Return the [X, Y] coordinate for the center point of the cell that contains the specified text.  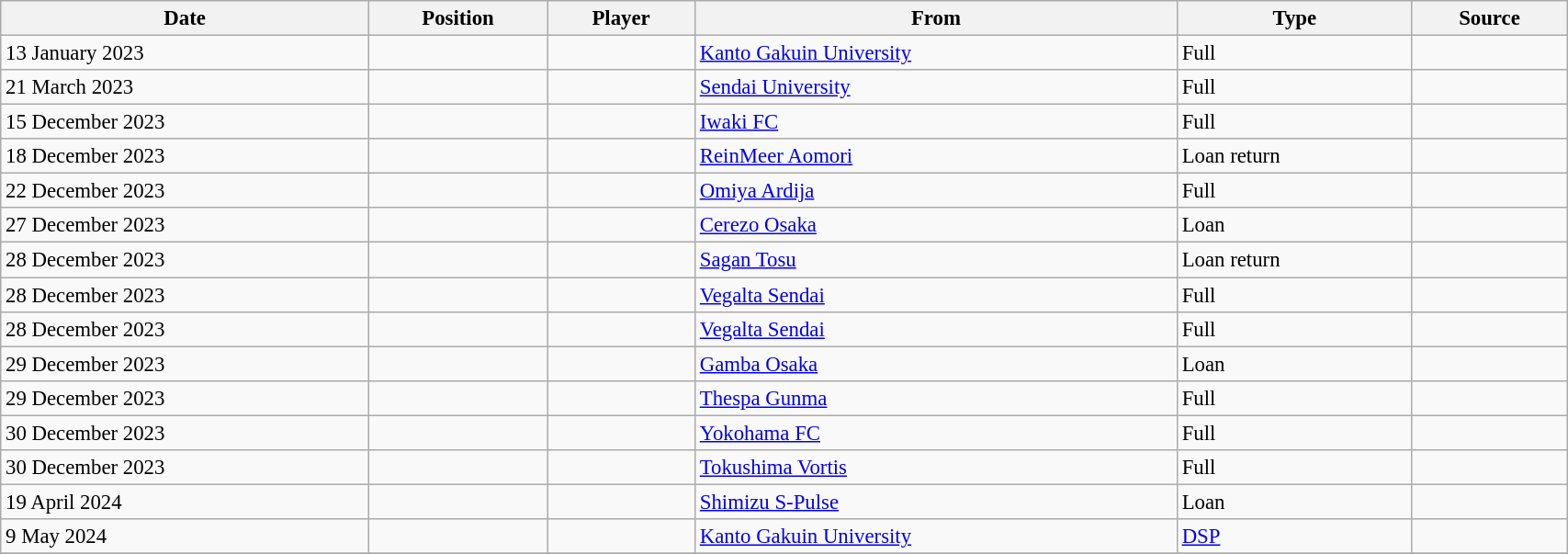
13 January 2023 [186, 53]
Omiya Ardija [935, 191]
27 December 2023 [186, 225]
19 April 2024 [186, 502]
22 December 2023 [186, 191]
Player [621, 18]
18 December 2023 [186, 156]
Type [1294, 18]
ReinMeer Aomori [935, 156]
Sagan Tosu [935, 260]
Iwaki FC [935, 122]
From [935, 18]
21 March 2023 [186, 87]
Cerezo Osaka [935, 225]
Thespa Gunma [935, 398]
9 May 2024 [186, 537]
Gamba Osaka [935, 364]
Source [1489, 18]
15 December 2023 [186, 122]
Tokushima Vortis [935, 468]
Yokohama FC [935, 433]
Date [186, 18]
Sendai University [935, 87]
Shimizu S-Pulse [935, 502]
Position [457, 18]
DSP [1294, 537]
